Provide the (X, Y) coordinate of the cell's center where the given text is located.  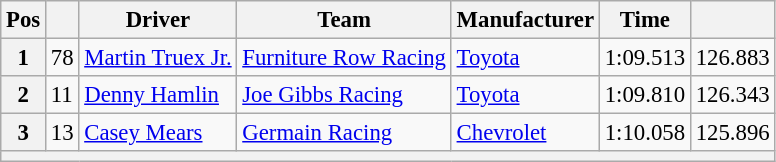
1:10.058 (644, 133)
Time (644, 20)
126.883 (732, 58)
Driver (158, 20)
Team (344, 20)
3 (24, 133)
78 (62, 58)
Chevrolet (525, 133)
Joe Gibbs Racing (344, 95)
125.896 (732, 133)
Furniture Row Racing (344, 58)
1 (24, 58)
Martin Truex Jr. (158, 58)
13 (62, 133)
1:09.810 (644, 95)
Germain Racing (344, 133)
126.343 (732, 95)
2 (24, 95)
Denny Hamlin (158, 95)
1:09.513 (644, 58)
Pos (24, 20)
Casey Mears (158, 133)
11 (62, 95)
Manufacturer (525, 20)
